For the text-containing cell, return its midpoint in (X, Y) coordinate format. 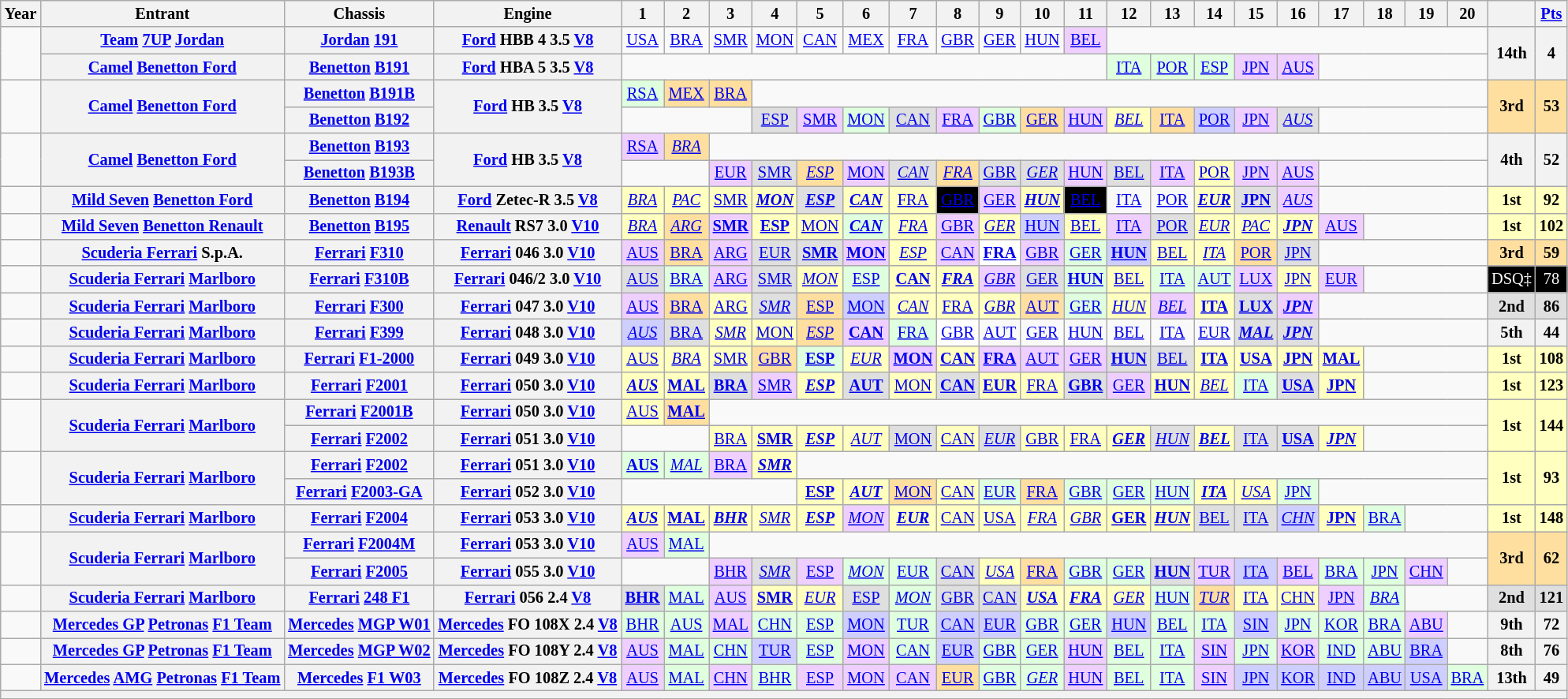
11 (1085, 14)
144 (1551, 426)
Chassis (359, 14)
9th (1511, 625)
Ferrari F2004 (359, 518)
Ferrari F310B (359, 279)
Engine (527, 14)
Ferrari 248 F1 (359, 598)
59 (1551, 253)
Ferrari F310 (359, 253)
Ferrari F2004M (359, 545)
4th (1511, 159)
13 (1172, 14)
Ford HBB 4 3.5 V8 (527, 40)
Pts (1551, 14)
17 (1341, 14)
13th (1511, 678)
148 (1551, 518)
12 (1129, 14)
20 (1468, 14)
5 (820, 14)
92 (1551, 200)
15 (1256, 14)
Ferrari F2001 (359, 386)
Mercedes FO 108X 2.4 V8 (527, 625)
Mercedes AMG Petronas F1 Team (162, 678)
86 (1551, 306)
Jordan 191 (359, 40)
Benetton B195 (359, 226)
93 (1551, 478)
Benetton B193B (359, 174)
53 (1551, 107)
Scuderia Ferrari S.p.A. (162, 253)
Ferrari 056 2.4 V8 (527, 598)
14 (1215, 14)
Mercedes F1 W03 (359, 678)
Ferrari 046/2 3.0 V10 (527, 279)
19 (1426, 14)
Team 7UP Jordan (162, 40)
62 (1551, 559)
Ferrari 049 3.0 V10 (527, 359)
8 (958, 14)
Ferrari 048 3.0 V10 (527, 333)
121 (1551, 598)
Ferrari 052 3.0 V10 (527, 492)
DSQ‡ (1511, 279)
5th (1511, 333)
Mercedes MGP W02 (359, 651)
Mild Seven Benetton Ford (162, 200)
6 (866, 14)
Ferrari F2005 (359, 572)
Ford HBA 5 3.5 V8 (527, 67)
1 (643, 14)
49 (1551, 678)
76 (1551, 651)
9 (1000, 14)
Ferrari F2001B (359, 413)
Renault RS7 3.0 V10 (527, 226)
8th (1511, 651)
52 (1551, 159)
44 (1551, 333)
Mercedes FO 108Z 2.4 V8 (527, 678)
108 (1551, 359)
72 (1551, 625)
16 (1298, 14)
Ferrari F399 (359, 333)
Ferrari F300 (359, 306)
123 (1551, 386)
14th (1511, 54)
Benetton B193 (359, 147)
Ferrari 046 3.0 V10 (527, 253)
Mercedes FO 108Y 2.4 V8 (527, 651)
Mild Seven Benetton Renault (162, 226)
102 (1551, 226)
3 (730, 14)
Benetton B191 (359, 67)
Benetton B191B (359, 94)
2 (686, 14)
Benetton B194 (359, 200)
Benetton B192 (359, 120)
10 (1043, 14)
Ferrari 047 3.0 V10 (527, 306)
Ferrari F1-2000 (359, 359)
Entrant (162, 14)
Ferrari F2003-GA (359, 492)
Year (21, 14)
Ferrari 055 3.0 V10 (527, 572)
Mercedes MGP W01 (359, 625)
Ford Zetec-R 3.5 V8 (527, 200)
7 (913, 14)
18 (1385, 14)
78 (1551, 279)
